Scan for the cell matching the given text and deliver its [X, Y] coordinate at center. 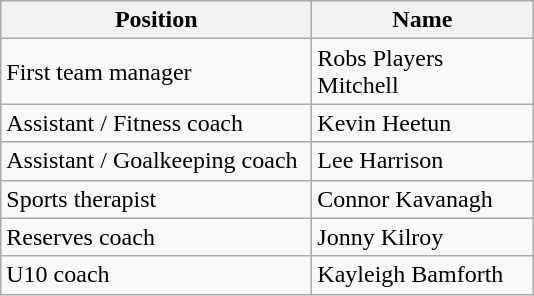
Sports therapist [156, 199]
Assistant / Fitness coach [156, 123]
Name [422, 20]
Kayleigh Bamforth [422, 275]
U10 coach [156, 275]
First team manager [156, 72]
Assistant / Goalkeeping coach [156, 161]
Connor Kavanagh [422, 199]
Kevin Heetun [422, 123]
Robs Players Mitchell [422, 72]
Reserves coach [156, 237]
Jonny Kilroy [422, 237]
Position [156, 20]
Lee Harrison [422, 161]
